Locate the cell with the specified text and output its (X, Y) center coordinate. 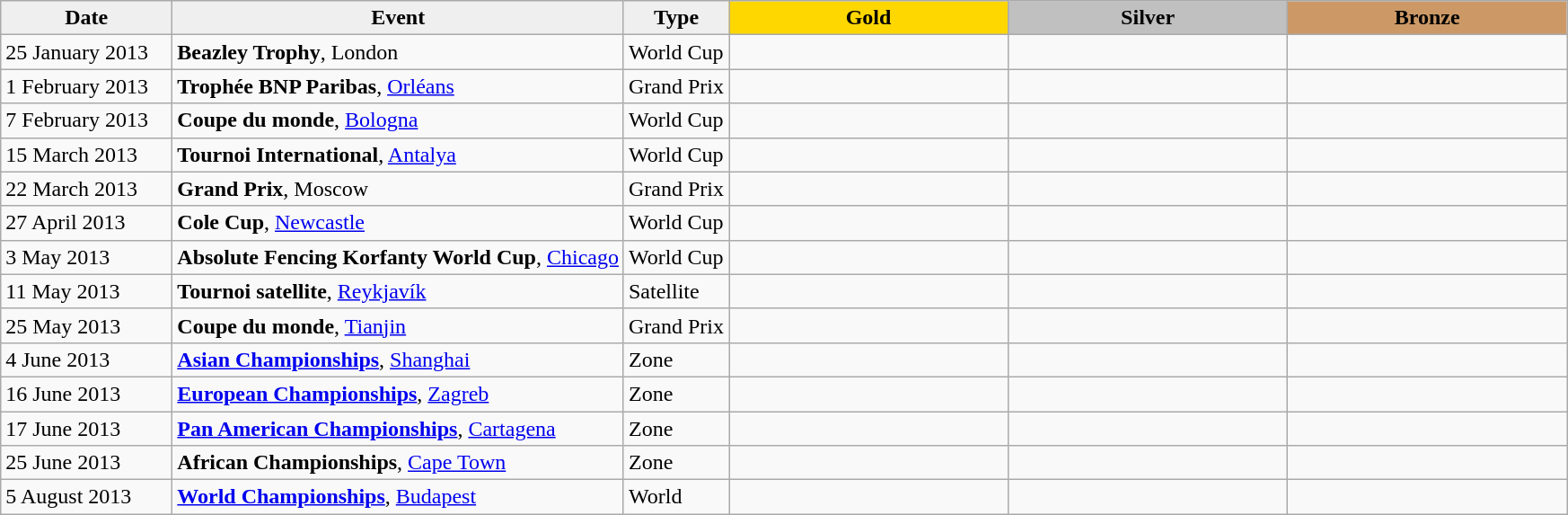
African Championships, Cape Town (399, 463)
Coupe du monde, Bologna (399, 120)
25 January 2013 (86, 52)
22 March 2013 (86, 189)
Silver (1148, 18)
World (675, 497)
7 February 2013 (86, 120)
27 April 2013 (86, 223)
4 June 2013 (86, 360)
Coupe du monde, Tianjin (399, 325)
16 June 2013 (86, 394)
Absolute Fencing Korfanty World Cup, Chicago (399, 257)
Bronze (1428, 18)
Gold (869, 18)
Satellite (675, 291)
World Championships, Budapest (399, 497)
Grand Prix, Moscow (399, 189)
25 June 2013 (86, 463)
Beazley Trophy, London (399, 52)
5 August 2013 (86, 497)
1 February 2013 (86, 86)
Event (399, 18)
17 June 2013 (86, 429)
15 March 2013 (86, 155)
Trophée BNP Paribas, Orléans (399, 86)
3 May 2013 (86, 257)
Asian Championships, Shanghai (399, 360)
Tournoi satellite, Reykjavík (399, 291)
Date (86, 18)
Cole Cup, Newcastle (399, 223)
European Championships, Zagreb (399, 394)
11 May 2013 (86, 291)
Pan American Championships, Cartagena (399, 429)
25 May 2013 (86, 325)
Type (675, 18)
Tournoi International, Antalya (399, 155)
